Return the [x, y] coordinate for the center point of the cell that contains the specified text.  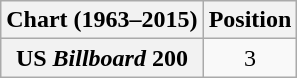
Position [250, 20]
US Billboard 200 [102, 58]
Chart (1963–2015) [102, 20]
3 [250, 58]
